Extract the (x, y) coordinate from the center of the cell holding the provided text.  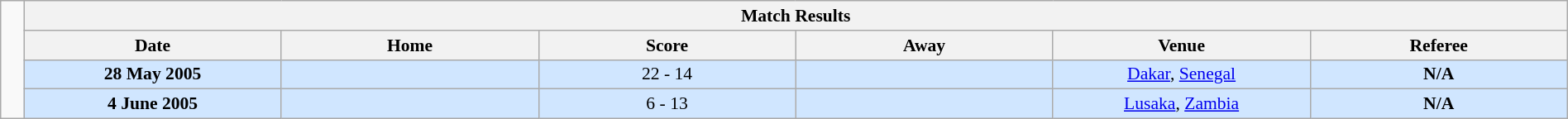
Dakar, Senegal (1181, 74)
Date (152, 45)
6 - 13 (667, 104)
Lusaka, Zambia (1181, 104)
Score (667, 45)
4 June 2005 (152, 104)
28 May 2005 (152, 74)
Away (925, 45)
Home (410, 45)
Match Results (796, 16)
Referee (1439, 45)
22 - 14 (667, 74)
Venue (1181, 45)
